Find where the given text appears and provide that cell's center as [X, Y] coordinate. 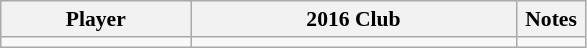
Notes [551, 19]
2016 Club [354, 19]
Player [96, 19]
